Output the (X, Y) coordinate of the center of the cell containing the given text.  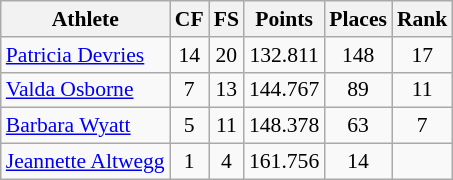
1 (190, 162)
89 (358, 90)
FS (226, 19)
Jeannette Altwegg (86, 162)
Points (284, 19)
17 (422, 55)
132.811 (284, 55)
144.767 (284, 90)
Rank (422, 19)
148 (358, 55)
Athlete (86, 19)
Places (358, 19)
Patricia Devries (86, 55)
161.756 (284, 162)
CF (190, 19)
148.378 (284, 126)
Valda Osborne (86, 90)
5 (190, 126)
Barbara Wyatt (86, 126)
13 (226, 90)
4 (226, 162)
20 (226, 55)
63 (358, 126)
